Search for the cell housing the specified text and yield its [x, y] center coordinate. 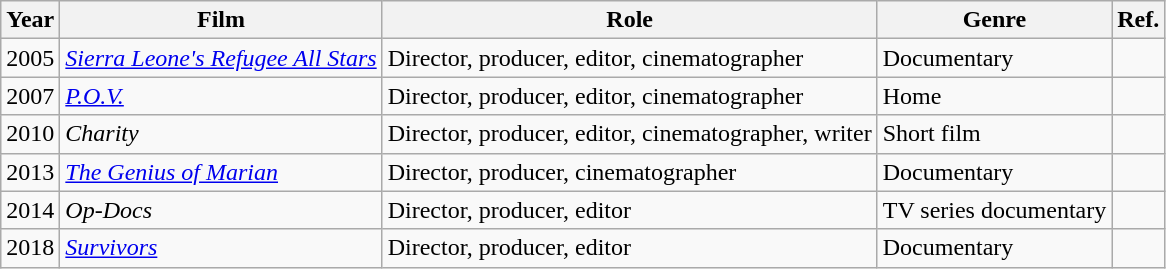
Home [994, 96]
Charity [221, 134]
Survivors [221, 248]
2013 [30, 172]
2018 [30, 248]
Director, producer, editor, cinematographer, writer [630, 134]
Short film [994, 134]
Genre [994, 20]
P.O.V. [221, 96]
Director, producer, cinematographer [630, 172]
Year [30, 20]
2014 [30, 210]
Op-Docs [221, 210]
2007 [30, 96]
Role [630, 20]
Sierra Leone's Refugee All Stars [221, 58]
Film [221, 20]
2005 [30, 58]
The Genius of Marian [221, 172]
2010 [30, 134]
TV series documentary [994, 210]
Ref. [1138, 20]
